Extract the (x, y) coordinate from the center of the cell holding the provided text.  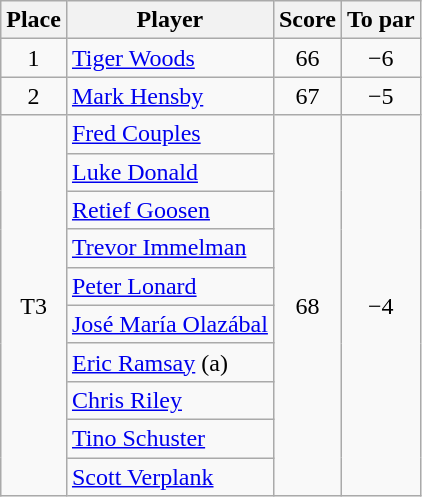
2 (34, 96)
Retief Goosen (170, 210)
Peter Lonard (170, 286)
Fred Couples (170, 134)
Luke Donald (170, 172)
Chris Riley (170, 400)
67 (307, 96)
Scott Verplank (170, 477)
Eric Ramsay (a) (170, 362)
Mark Hensby (170, 96)
Place (34, 20)
Trevor Immelman (170, 248)
Score (307, 20)
−5 (380, 96)
Tiger Woods (170, 58)
T3 (34, 306)
To par (380, 20)
1 (34, 58)
Tino Schuster (170, 438)
Player (170, 20)
66 (307, 58)
José María Olazábal (170, 324)
68 (307, 306)
−6 (380, 58)
−4 (380, 306)
